Return [x, y] of the center of cell containing provided text 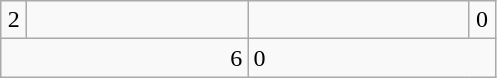
6 [124, 58]
2 [14, 20]
